Return the [x, y] coordinate for the center point of the cell that contains the specified text.  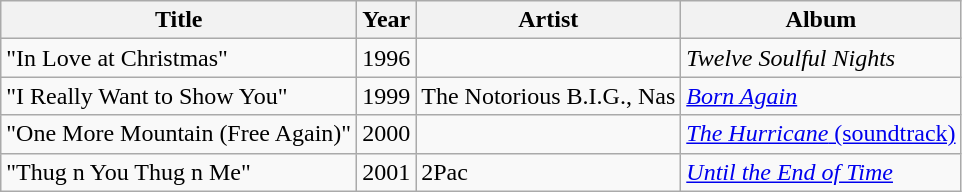
"In Love at Christmas" [179, 58]
Artist [548, 20]
2Pac [548, 172]
Until the End of Time [821, 172]
1999 [386, 96]
Album [821, 20]
Born Again [821, 96]
Year [386, 20]
The Notorious B.I.G., Nas [548, 96]
2000 [386, 134]
Twelve Soulful Nights [821, 58]
"I Really Want to Show You" [179, 96]
1996 [386, 58]
"Thug n You Thug n Me" [179, 172]
Title [179, 20]
"One More Mountain (Free Again)" [179, 134]
The Hurricane (soundtrack) [821, 134]
2001 [386, 172]
